Find where the given text appears and provide that cell's center as (x, y) coordinate. 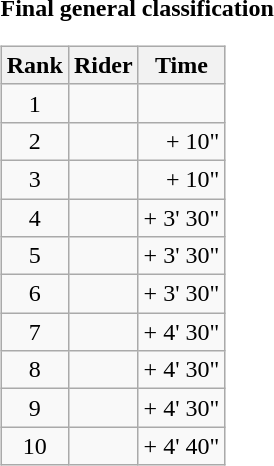
8 (34, 370)
10 (34, 446)
4 (34, 217)
7 (34, 332)
1 (34, 103)
6 (34, 294)
5 (34, 256)
2 (34, 141)
Rider (103, 65)
Rank (34, 65)
3 (34, 179)
9 (34, 408)
Time (182, 65)
+ 4' 40" (182, 446)
